Return the [X, Y] coordinate for the center point of the cell that contains the specified text.  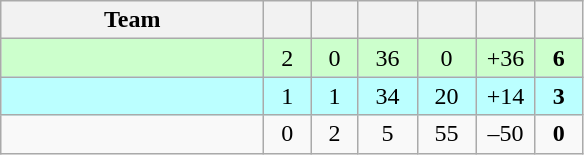
5 [388, 134]
20 [446, 96]
+36 [506, 58]
–50 [506, 134]
3 [558, 96]
55 [446, 134]
+14 [506, 96]
36 [388, 58]
6 [558, 58]
34 [388, 96]
Team [132, 20]
